Return the (x, y) coordinate for the center point of the cell that contains the specified text.  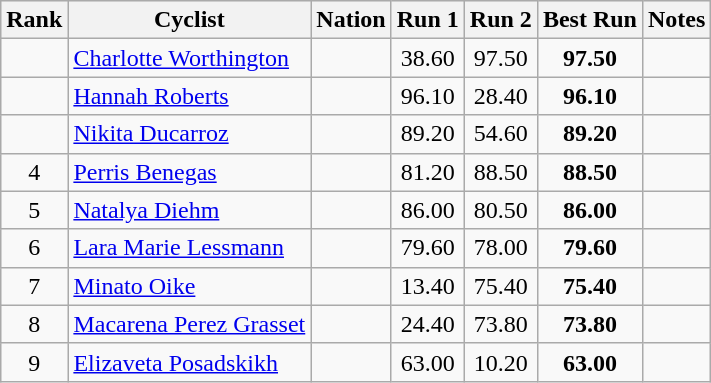
Nikita Ducarroz (190, 134)
80.50 (500, 210)
Elizaveta Posadskikh (190, 362)
Rank (34, 20)
Hannah Roberts (190, 96)
Charlotte Worthington (190, 58)
10.20 (500, 362)
5 (34, 210)
Minato Oike (190, 286)
Macarena Perez Grasset (190, 324)
Run 2 (500, 20)
78.00 (500, 248)
Nation (351, 20)
4 (34, 172)
8 (34, 324)
81.20 (428, 172)
Best Run (590, 20)
6 (34, 248)
Run 1 (428, 20)
9 (34, 362)
54.60 (500, 134)
Cyclist (190, 20)
Notes (676, 20)
13.40 (428, 286)
28.40 (500, 96)
38.60 (428, 58)
Perris Benegas (190, 172)
24.40 (428, 324)
7 (34, 286)
Natalya Diehm (190, 210)
Lara Marie Lessmann (190, 248)
